Identify which cell holds the provided text, then report its (x, y) central coordinate. 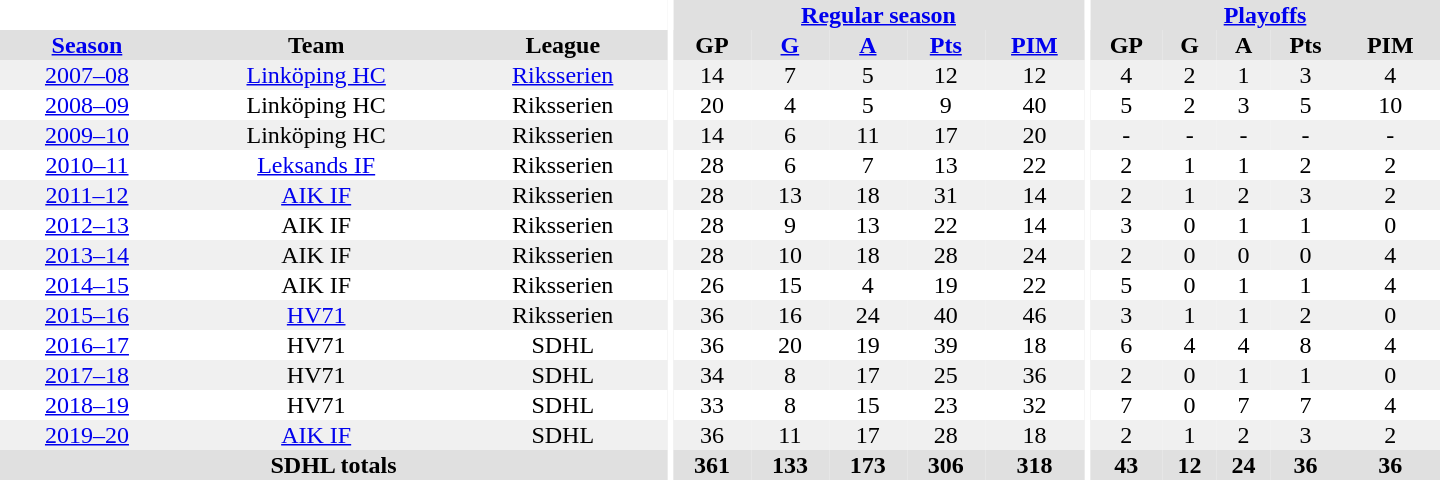
173 (868, 465)
43 (1126, 465)
2016–17 (87, 345)
26 (712, 285)
Season (87, 45)
2019–20 (87, 435)
318 (1034, 465)
25 (946, 375)
39 (946, 345)
2012–13 (87, 225)
133 (790, 465)
League (562, 45)
2010–11 (87, 165)
33 (712, 405)
Regular season (878, 15)
2011–12 (87, 195)
2009–10 (87, 135)
2013–14 (87, 255)
32 (1034, 405)
SDHL totals (334, 465)
Leksands IF (316, 165)
2018–19 (87, 405)
2008–09 (87, 105)
2007–08 (87, 75)
361 (712, 465)
23 (946, 405)
34 (712, 375)
Team (316, 45)
16 (790, 315)
2014–15 (87, 285)
2015–16 (87, 315)
31 (946, 195)
Playoffs (1265, 15)
46 (1034, 315)
306 (946, 465)
2017–18 (87, 375)
